Provide the (X, Y) coordinate of the cell's center where the given text is located.  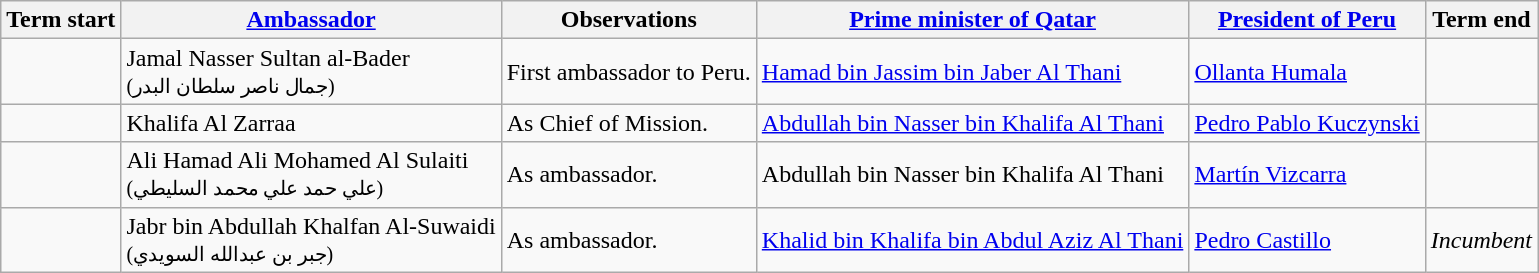
Hamad bin Jassim bin Jaber Al Thani (972, 72)
As Chief of Mission. (628, 123)
Prime minister of Qatar (972, 20)
Martín Vizcarra (1307, 174)
First ambassador to Peru. (628, 72)
Incumbent (1481, 240)
Ambassador (311, 20)
Jamal Nasser Sultan al-Bader(جمال ناصر سلطان البدر) (311, 72)
President of Peru (1307, 20)
Ali Hamad Ali Mohamed Al Sulaiti(علي حمد علي محمد السليطي) (311, 174)
Jabr bin Abdullah Khalfan Al-Suwaidi(جبر بن عبدالله السويدي) (311, 240)
Pedro Pablo Kuczynski (1307, 123)
Ollanta Humala (1307, 72)
Term end (1481, 20)
Observations (628, 20)
Khalid bin Khalifa bin Abdul Aziz Al Thani (972, 240)
Khalifa Al Zarraa (311, 123)
Term start (61, 20)
Pedro Castillo (1307, 240)
